Determine the [x, y] coordinate at the center of the cell enclosing the given text.  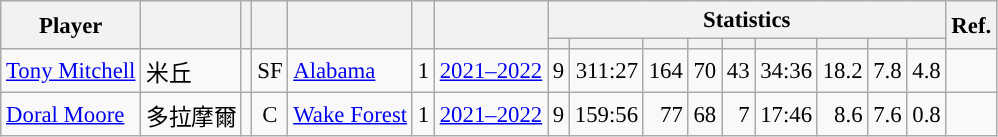
Tony Mitchell [71, 71]
0.8 [926, 115]
4.8 [926, 71]
SF [270, 71]
Doral Moore [71, 115]
Wake Forest [350, 115]
159:56 [607, 115]
Player [71, 25]
43 [738, 71]
C [270, 115]
311:27 [607, 71]
8.6 [842, 115]
70 [704, 71]
7.6 [888, 115]
Ref. [971, 25]
Statistics [748, 20]
Alabama [350, 71]
米丘 [192, 71]
7.8 [888, 71]
多拉摩爾 [192, 115]
17:46 [786, 115]
34:36 [786, 71]
18.2 [842, 71]
68 [704, 115]
7 [738, 115]
164 [666, 71]
77 [666, 115]
